Return the (x, y) coordinate for the center point of the cell that contains the specified text.  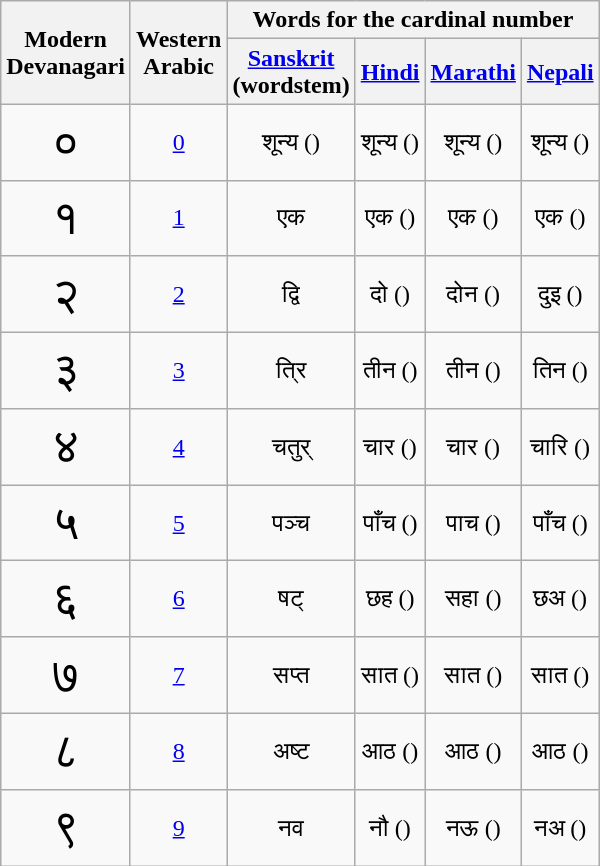
ModernDevanagari (66, 52)
चारि () (560, 447)
पाच () (473, 523)
सहा () (473, 599)
४ (66, 447)
७ (66, 675)
२ (66, 294)
चतुर् (291, 447)
दोन () (473, 294)
तिन () (560, 370)
5 (178, 523)
८ (66, 751)
दो () (390, 294)
द्वि (291, 294)
० (66, 142)
अष्ट (291, 751)
4 (178, 447)
Words for the cardinal number (413, 20)
7 (178, 675)
Sanskrit(wordstem) (291, 72)
६ (66, 599)
१ (66, 218)
1 (178, 218)
6 (178, 599)
Hindi (390, 72)
WesternArabic (178, 52)
9 (178, 827)
नौ () (390, 827)
नव (291, 827)
छह () (390, 599)
षट् (291, 599)
सप्त (291, 675)
पञ्च (291, 523)
नअ () (560, 827)
2 (178, 294)
0 (178, 142)
५ (66, 523)
छअ () (560, 599)
3 (178, 370)
Marathi (473, 72)
९ (66, 827)
8 (178, 751)
एक (291, 218)
३ (66, 370)
दुइ () (560, 294)
त्रि (291, 370)
Nepali (560, 72)
नऊ () (473, 827)
